Extract the [x, y] coordinate from the center of the cell holding the provided text.  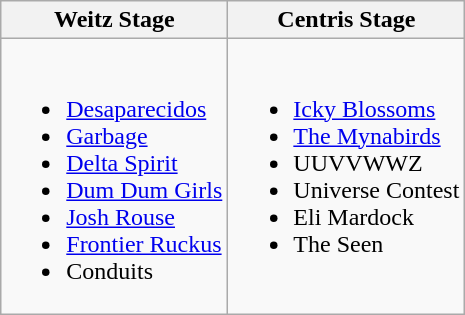
Icky BlossomsThe MynabirdsUUVVWWZUniverse ContestEli MardockThe Seen [346, 176]
Centris Stage [346, 20]
DesaparecidosGarbageDelta SpiritDum Dum GirlsJosh RouseFrontier RuckusConduits [114, 176]
Weitz Stage [114, 20]
